Return (X, Y) of the center of cell containing provided text 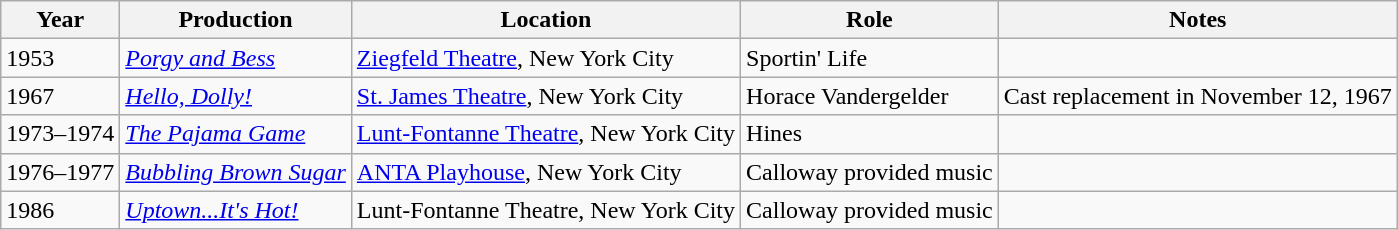
Ziegfeld Theatre, New York City (546, 58)
Production (236, 20)
1986 (60, 210)
Sportin' Life (870, 58)
1953 (60, 58)
Notes (1198, 20)
1967 (60, 96)
St. James Theatre, New York City (546, 96)
The Pajama Game (236, 134)
Uptown...It's Hot! (236, 210)
Horace Vandergelder (870, 96)
Hines (870, 134)
ANTA Playhouse, New York City (546, 172)
1973–1974 (60, 134)
Bubbling Brown Sugar (236, 172)
Role (870, 20)
Porgy and Bess (236, 58)
Location (546, 20)
Cast replacement in November 12, 1967 (1198, 96)
1976–1977 (60, 172)
Hello, Dolly! (236, 96)
Year (60, 20)
